Determine the [X, Y] coordinate at the center of the cell enclosing the given text.  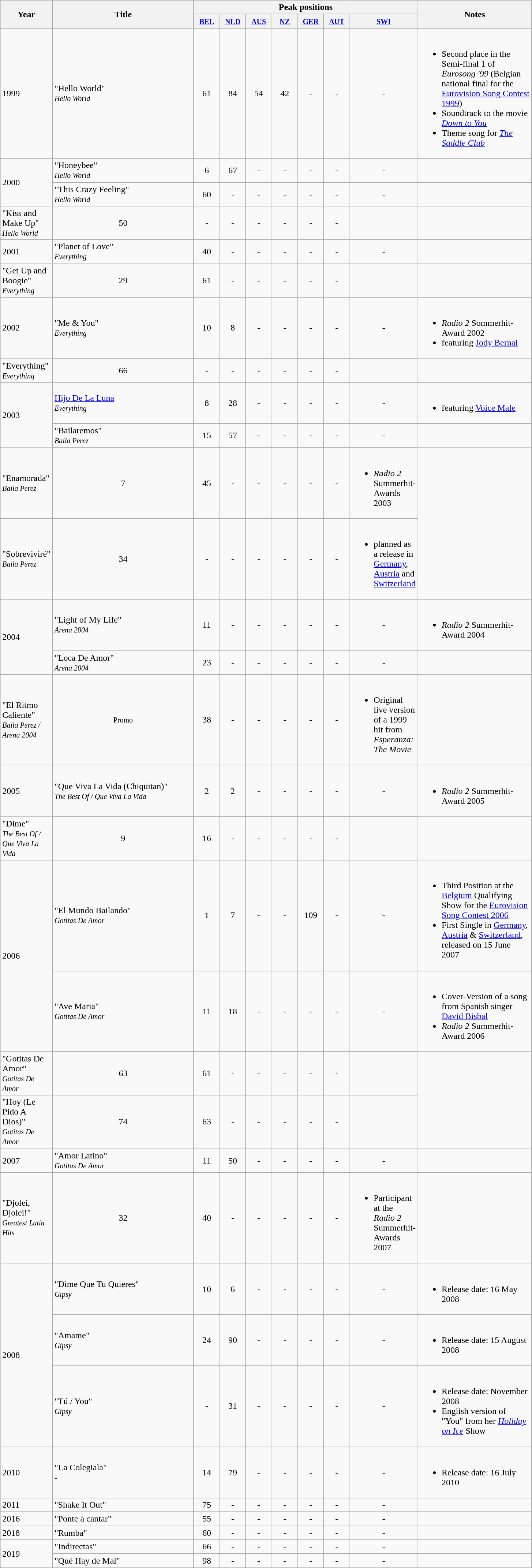
57 [233, 436]
"Sobreviviré"Baila Perez [26, 559]
Notes [475, 14]
BEL [206, 21]
45 [206, 483]
planned as a release in Germany, Austria and Switzerland [384, 559]
79 [233, 1472]
2003 [26, 415]
Radio 2 Summerhit-Award 2005 [475, 791]
"Honeybee"Hello World [123, 171]
23 [206, 662]
29 [123, 280]
"Me & You"Everything [123, 328]
"Ave Maria"Gotitas De Amor [123, 1011]
SWI [384, 21]
14 [206, 1472]
2000 [26, 182]
2011 [26, 1505]
75 [206, 1505]
"Amame"Gipsy [123, 1340]
"Light of My Life"Arena 2004 [123, 625]
"This Crazy Feeling"Hello World [123, 194]
"Kiss and Make Up"Hello World [26, 223]
1 [206, 915]
"Hoy (Le Pido A Dios)"Gotitas De Amor [26, 1122]
2005 [26, 791]
2010 [26, 1472]
"Indirectas" [123, 1547]
Release date: 16 May 2008 [475, 1289]
2019 [26, 1554]
AUS [259, 21]
2006 [26, 956]
16 [206, 838]
67 [233, 171]
28 [233, 403]
Original live version of a 1999 hit from Esperanza: The Movie [384, 720]
Release date: 15 August 2008 [475, 1340]
NLD [233, 21]
42 [285, 93]
"Loca De Amor"Arena 2004 [123, 662]
"Everything"Everything [26, 370]
"El Ritmo Caliente"Baila Perez / Arena 2004 [26, 720]
2002 [26, 328]
2001 [26, 252]
Year [26, 14]
"Que Viva La Vida (Chiquitan)"The Best Of / Que Viva La Vida [123, 791]
54 [259, 93]
Title [123, 14]
38 [206, 720]
2018 [26, 1533]
"Hello World"Hello World [123, 93]
1999 [26, 93]
Radio 2 Sommerhit-Award 2002featuring Jody Bernal [475, 328]
84 [233, 93]
55 [206, 1519]
"Planet of Love"Everything [123, 252]
Cover-Version of a song from Spanish singer David BisbalRadio 2 Summerhit-Award 2006 [475, 1011]
Promo [123, 720]
"Enamorada"Baila Perez [26, 483]
2016 [26, 1519]
"La Colegiala"- [123, 1472]
Release date: 16 July 2010 [475, 1472]
"Gotitas De Amor"Gotitas De Amor [26, 1073]
AUT [337, 21]
24 [206, 1340]
"Ponte a cantar" [123, 1519]
"Qué Hay de Mal" [123, 1561]
"Amor Latino"Gotitas De Amor [123, 1160]
"Dime"The Best Of / Que Viva La Vida [26, 838]
2008 [26, 1355]
2004 [26, 637]
Participant at the Radio 2 Summerhit-Awards 2007 [384, 1218]
Peak positions [306, 7]
Release date: November 2008English version of "You" from her Holiday on Ice Show [475, 1406]
"Shake It Out" [123, 1505]
Radio 2 Summerhit-Award 2004 [475, 625]
15 [206, 436]
18 [233, 1011]
34 [123, 559]
Radio 2 Summerhit-Awards 2003 [384, 483]
"Djolei, Djolei!"Greatest Latin Hits [26, 1218]
9 [123, 838]
"Rumba" [123, 1533]
"Get Up and Boogie"Everything [26, 280]
"El Mundo Bailando"Gotitas De Amor [123, 915]
98 [206, 1561]
31 [233, 1406]
GER [311, 21]
2007 [26, 1160]
32 [123, 1218]
109 [311, 915]
74 [123, 1122]
90 [233, 1340]
NZ [285, 21]
"Tú / You"Gipsy [123, 1406]
Hijo De La LunaEverything [123, 403]
featuring Voice Male [475, 403]
"Bailaremos"Baila Perez [123, 436]
"Dime Que Tu Quieres"Gipsy [123, 1289]
